Return the (X, Y) coordinate for the center point of the cell that contains the specified text.  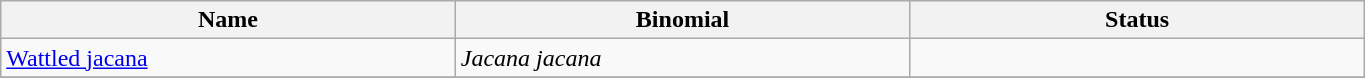
Jacana jacana (682, 58)
Binomial (682, 20)
Name (228, 20)
Status (1138, 20)
Wattled jacana (228, 58)
